Pinpoint the cell where the given text exists, returning its (X, Y) midpoint coordinate. 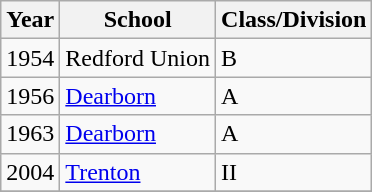
Year (30, 20)
II (294, 172)
1963 (30, 134)
1954 (30, 58)
1956 (30, 96)
Redford Union (138, 58)
2004 (30, 172)
Class/Division (294, 20)
B (294, 58)
School (138, 20)
Trenton (138, 172)
